For the text-containing cell, return its midpoint in (x, y) coordinate format. 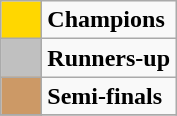
Semi-finals (109, 96)
Runners-up (109, 58)
Champions (109, 20)
